Scan for the cell matching the given text and deliver its [x, y] coordinate at center. 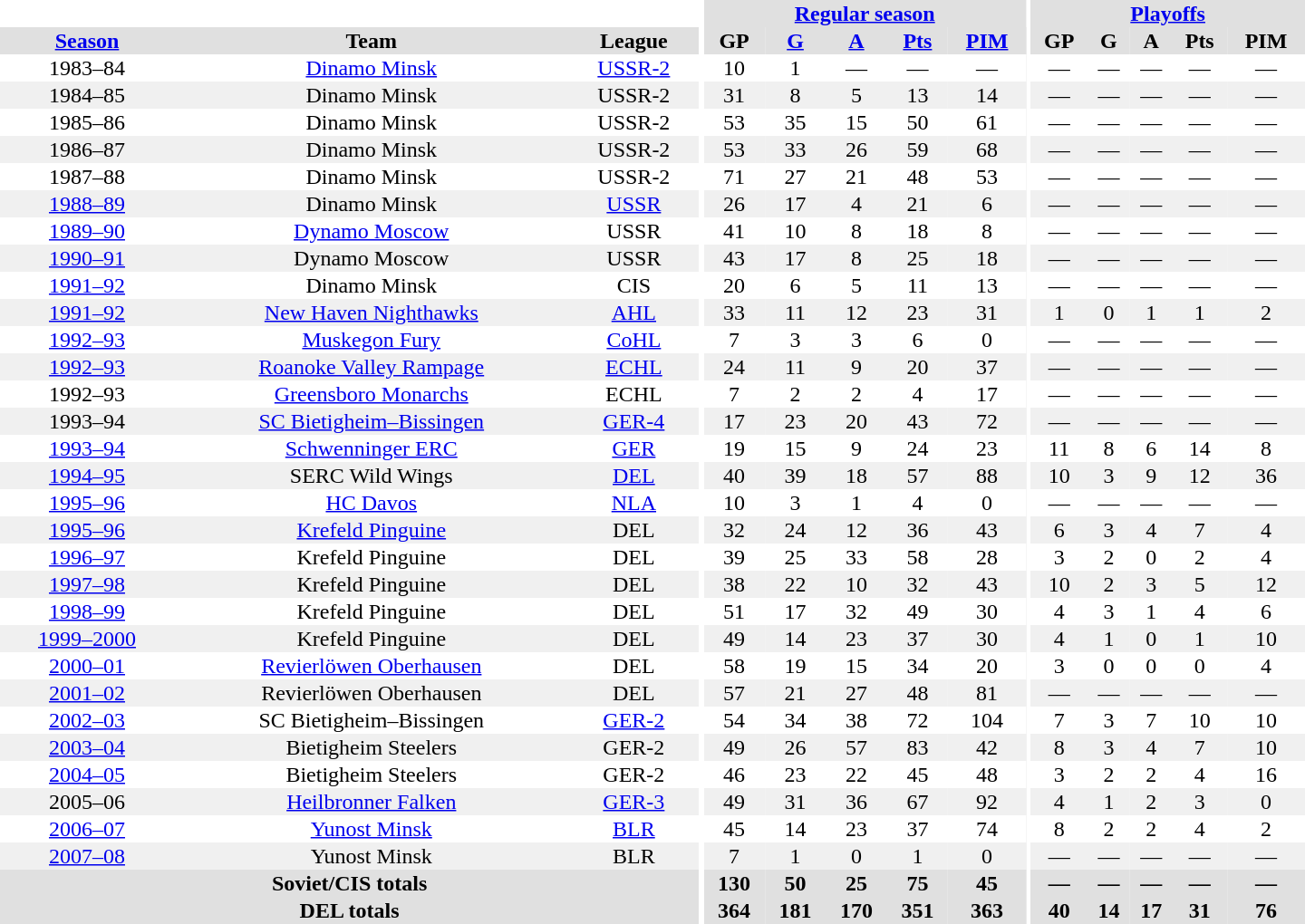
51 [734, 611]
68 [987, 149]
130 [734, 883]
CIS [634, 285]
1998–99 [87, 611]
2004–05 [87, 775]
54 [734, 720]
NLA [634, 503]
81 [987, 693]
1986–87 [87, 149]
GER-3 [634, 802]
76 [1266, 910]
HC Davos [372, 503]
Team [372, 41]
Season [87, 41]
DEL totals [350, 910]
46 [734, 775]
35 [796, 122]
CoHL [634, 340]
2003–04 [87, 747]
1989–90 [87, 231]
1996–97 [87, 557]
Playoffs [1167, 14]
67 [917, 802]
1985–86 [87, 122]
2002–03 [87, 720]
2000–01 [87, 666]
1994–95 [87, 476]
1984–85 [87, 95]
Heilbronner Falken [372, 802]
170 [855, 910]
181 [796, 910]
1988–89 [87, 204]
2005–06 [87, 802]
41 [734, 231]
364 [734, 910]
71 [734, 177]
Regular season [865, 14]
League [634, 41]
1997–98 [87, 584]
Schwenninger ERC [372, 448]
104 [987, 720]
88 [987, 476]
GER [634, 448]
1983–84 [87, 68]
74 [987, 829]
Muskegon Fury [372, 340]
Roanoke Valley Rampage [372, 367]
83 [917, 747]
1999–2000 [87, 639]
75 [917, 883]
92 [987, 802]
2001–02 [87, 693]
363 [987, 910]
AHL [634, 313]
59 [917, 149]
2006–07 [87, 829]
Greensboro Monarchs [372, 394]
1987–88 [87, 177]
Soviet/CIS totals [350, 883]
1990–91 [87, 258]
16 [1266, 775]
42 [987, 747]
2007–08 [87, 856]
New Haven Nighthawks [372, 313]
351 [917, 910]
SERC Wild Wings [372, 476]
GER-4 [634, 421]
61 [987, 122]
28 [987, 557]
